Scan for the cell matching the given text and deliver its (X, Y) coordinate at center. 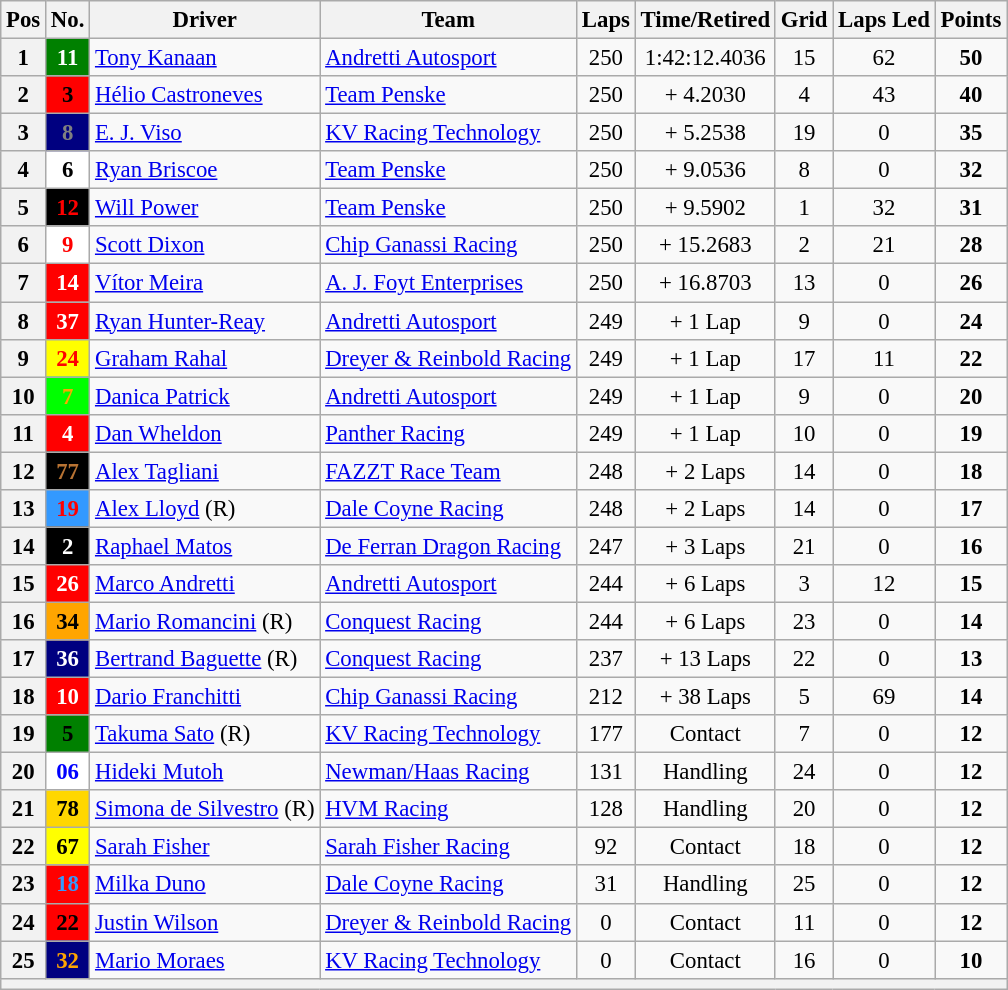
Mario Romancini (R) (205, 621)
Sarah Fisher (205, 847)
Laps (606, 20)
Mario Moraes (205, 960)
Sarah Fisher Racing (448, 847)
131 (606, 772)
+ 15.2683 (705, 245)
06 (68, 772)
Tony Kanaan (205, 58)
36 (68, 659)
Scott Dixon (205, 245)
A. J. Foyt Enterprises (448, 283)
77 (68, 471)
+ 16.8703 (705, 283)
Points (970, 20)
Raphael Matos (205, 546)
Hideki Mutoh (205, 772)
Danica Patrick (205, 396)
Bertrand Baguette (R) (205, 659)
Dario Franchitti (205, 697)
Marco Andretti (205, 584)
69 (884, 697)
37 (68, 321)
De Ferran Dragon Racing (448, 546)
62 (884, 58)
Panther Racing (448, 433)
128 (606, 809)
Dan Wheldon (205, 433)
Grid (804, 20)
Graham Rahal (205, 358)
40 (970, 95)
Driver (205, 20)
+ 4.2030 (705, 95)
Simona de Silvestro (R) (205, 809)
Justin Wilson (205, 922)
Alex Tagliani (205, 471)
+ 9.0536 (705, 170)
Will Power (205, 208)
Vítor Meira (205, 283)
+ 13 Laps (705, 659)
50 (970, 58)
Newman/Haas Racing (448, 772)
Alex Lloyd (R) (205, 509)
43 (884, 95)
28 (970, 245)
212 (606, 697)
177 (606, 734)
Time/Retired (705, 20)
Team (448, 20)
78 (68, 809)
Milka Duno (205, 885)
Ryan Hunter-Reay (205, 321)
+ 38 Laps (705, 697)
237 (606, 659)
92 (606, 847)
+ 3 Laps (705, 546)
Ryan Briscoe (205, 170)
Laps Led (884, 20)
247 (606, 546)
Hélio Castroneves (205, 95)
HVM Racing (448, 809)
E. J. Viso (205, 133)
67 (68, 847)
34 (68, 621)
+ 5.2538 (705, 133)
FAZZT Race Team (448, 471)
1:42:12.4036 (705, 58)
Pos (24, 20)
+ 9.5902 (705, 208)
No. (68, 20)
Takuma Sato (R) (205, 734)
35 (970, 133)
